Return [x, y] of the center of cell containing provided text 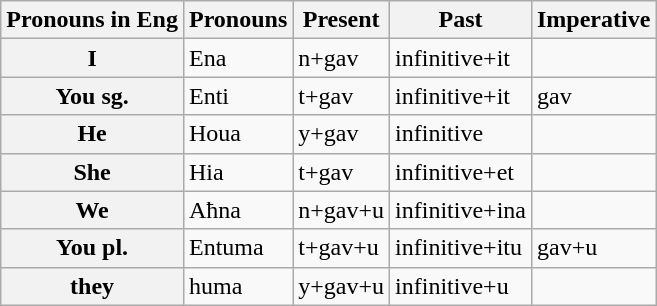
Pronouns in Eng [92, 20]
n+gav+u [342, 210]
Hia [238, 172]
Pronouns [238, 20]
Enti [238, 96]
infinitive+ina [461, 210]
I [92, 58]
She [92, 172]
infinitive+et [461, 172]
You sg. [92, 96]
Past [461, 20]
t+gav+u [342, 248]
Imperative [593, 20]
He [92, 134]
Ena [238, 58]
n+gav [342, 58]
infinitive+itu [461, 248]
y+gav [342, 134]
You pl. [92, 248]
gav+u [593, 248]
Houa [238, 134]
infinitive [461, 134]
Present [342, 20]
huma [238, 286]
We [92, 210]
infinitive+u [461, 286]
gav [593, 96]
Aħna [238, 210]
they [92, 286]
y+gav+u [342, 286]
Entuma [238, 248]
